For the text-containing cell, return its midpoint in [X, Y] coordinate format. 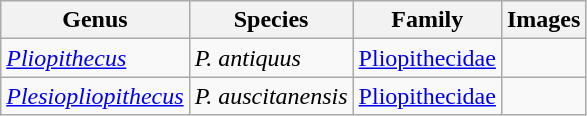
Family [427, 20]
Pliopithecus [95, 58]
Plesiopliopithecus [95, 96]
Images [543, 20]
P. antiquus [271, 58]
Species [271, 20]
Genus [95, 20]
P. auscitanensis [271, 96]
